Extract the (X, Y) coordinate from the center of the cell holding the provided text.  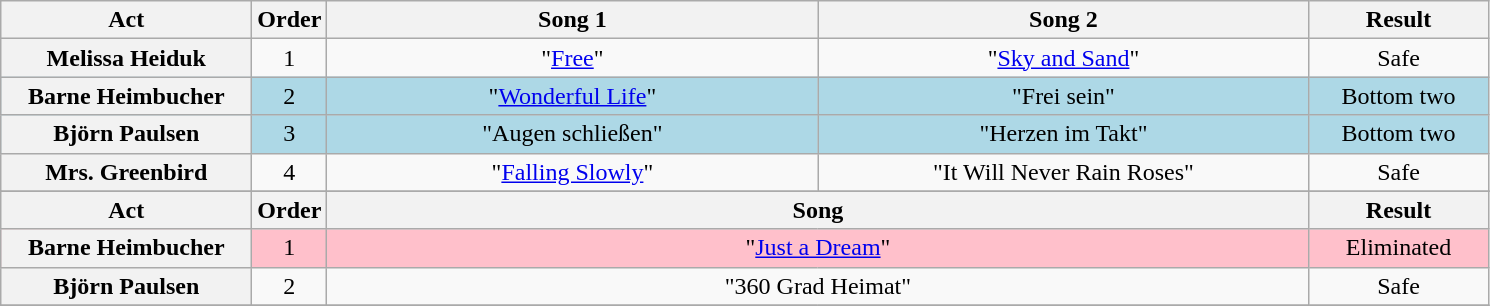
Eliminated (1398, 248)
"Frei sein" (1064, 96)
3 (290, 134)
Song (818, 210)
Song 1 (572, 20)
Song 2 (1064, 20)
"Just a Dream" (818, 248)
4 (290, 172)
"360 Grad Heimat" (818, 286)
"Herzen im Takt" (1064, 134)
"Sky and Sand" (1064, 58)
"It Will Never Rain Roses" (1064, 172)
"Free" (572, 58)
"Augen schließen" (572, 134)
Mrs. Greenbird (126, 172)
"Wonderful Life" (572, 96)
"Falling Slowly" (572, 172)
Melissa Heiduk (126, 58)
